Determine the (X, Y) coordinate at the center of the cell enclosing the given text.  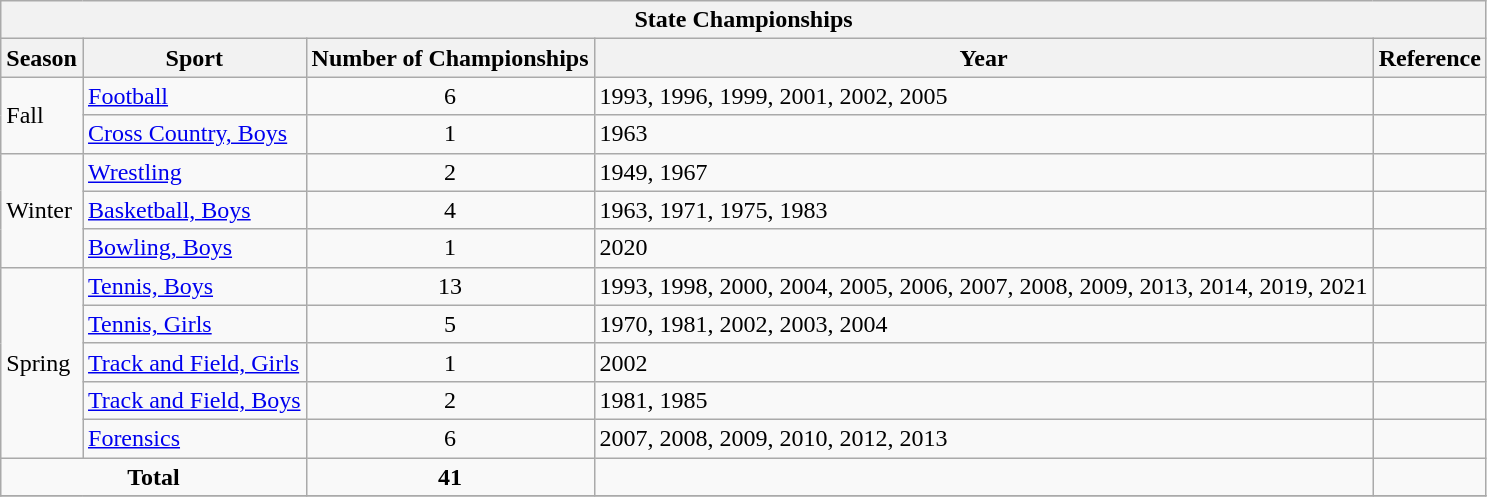
Track and Field, Boys (194, 400)
1993, 1998, 2000, 2004, 2005, 2006, 2007, 2008, 2009, 2013, 2014, 2019, 2021 (984, 286)
Reference (1430, 58)
2007, 2008, 2009, 2010, 2012, 2013 (984, 438)
State Championships (744, 20)
1981, 1985 (984, 400)
Total (154, 477)
13 (450, 286)
Tennis, Boys (194, 286)
Winter (42, 210)
4 (450, 210)
2002 (984, 362)
Sport (194, 58)
41 (450, 477)
Forensics (194, 438)
Tennis, Girls (194, 324)
Spring (42, 362)
Track and Field, Girls (194, 362)
Fall (42, 115)
Basketball, Boys (194, 210)
1963, 1971, 1975, 1983 (984, 210)
1963 (984, 134)
2020 (984, 248)
Wrestling (194, 172)
Number of Championships (450, 58)
Year (984, 58)
Football (194, 96)
Season (42, 58)
1970, 1981, 2002, 2003, 2004 (984, 324)
Bowling, Boys (194, 248)
Cross Country, Boys (194, 134)
1993, 1996, 1999, 2001, 2002, 2005 (984, 96)
5 (450, 324)
1949, 1967 (984, 172)
